Locate the cell with the specified text and output its (x, y) center coordinate. 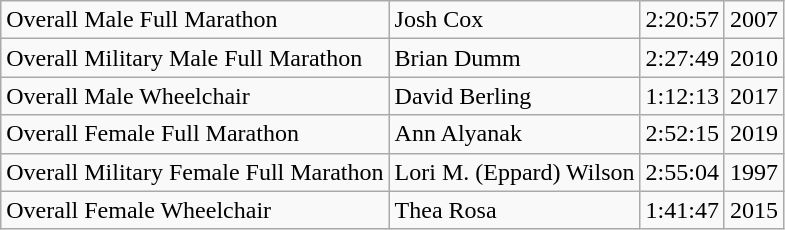
Brian Dumm (514, 58)
2:27:49 (682, 58)
2:20:57 (682, 20)
David Berling (514, 96)
1:12:13 (682, 96)
Overall Female Full Marathon (195, 134)
2:55:04 (682, 172)
Overall Male Full Marathon (195, 20)
2010 (754, 58)
Thea Rosa (514, 210)
2015 (754, 210)
2007 (754, 20)
Overall Female Wheelchair (195, 210)
1:41:47 (682, 210)
Overall Male Wheelchair (195, 96)
Ann Alyanak (514, 134)
Lori M. (Eppard) Wilson (514, 172)
2017 (754, 96)
2019 (754, 134)
Josh Cox (514, 20)
2:52:15 (682, 134)
Overall Military Female Full Marathon (195, 172)
Overall Military Male Full Marathon (195, 58)
1997 (754, 172)
